Find where the given text appears and provide that cell's center as [x, y] coordinate. 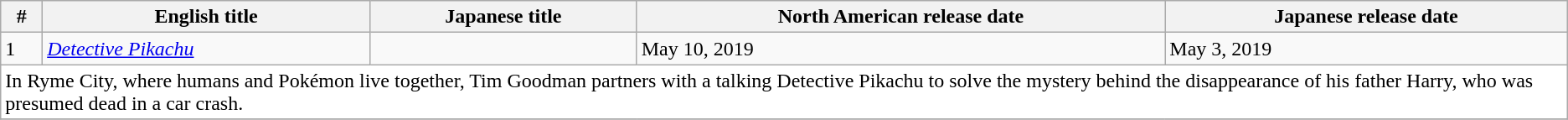
May 10, 2019 [901, 49]
North American release date [901, 17]
Detective Pikachu [206, 49]
1 [22, 49]
Japanese title [503, 17]
English title [206, 17]
May 3, 2019 [1366, 49]
# [22, 17]
Japanese release date [1366, 17]
